Find where the given text appears and provide that cell's center as (x, y) coordinate. 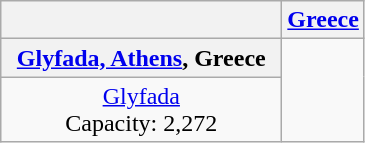
Greece (324, 20)
GlyfadaCapacity: 2,272 (142, 110)
Glyfada, Athens, Greece (142, 58)
